Provide the (X, Y) coordinate of the cell's center where the given text is located.  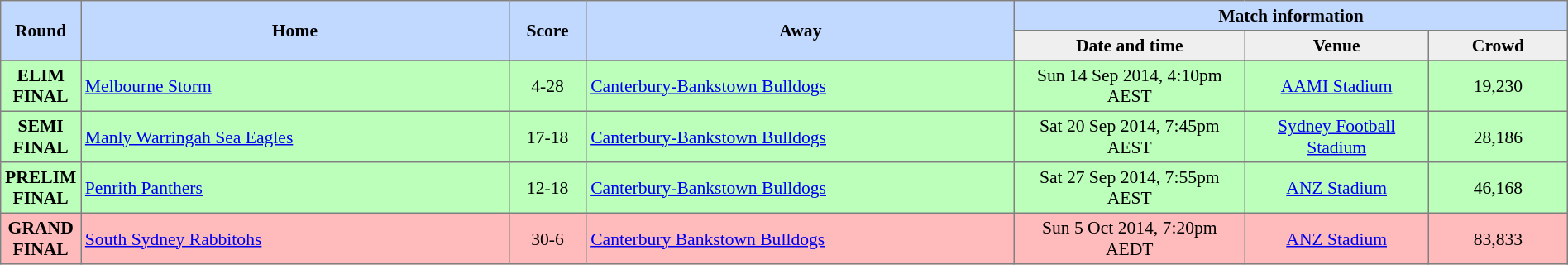
Sun 5 Oct 2014, 7:20pm AEDT (1130, 238)
Crowd (1499, 46)
12-18 (547, 188)
Canterbury Bankstown Bulldogs (801, 238)
46,168 (1499, 188)
Score (547, 31)
Sydney Football Stadium (1336, 137)
ELIM FINAL (41, 86)
28,186 (1499, 137)
SEMI FINAL (41, 137)
Home (295, 31)
83,833 (1499, 238)
South Sydney Rabbitohs (295, 238)
Match information (1291, 16)
30-6 (547, 238)
Sun 14 Sep 2014, 4:10pm AEST (1130, 86)
AAMI Stadium (1336, 86)
Sat 27 Sep 2014, 7:55pm AEST (1130, 188)
Venue (1336, 46)
Sat 20 Sep 2014, 7:45pm AEST (1130, 137)
PRELIM FINAL (41, 188)
Away (801, 31)
Round (41, 31)
Penrith Panthers (295, 188)
GRAND FINAL (41, 238)
19,230 (1499, 86)
Manly Warringah Sea Eagles (295, 137)
Date and time (1130, 46)
Melbourne Storm (295, 86)
4-28 (547, 86)
17-18 (547, 137)
